From the cell containing the given text, extract its center point as (x, y) coordinate. 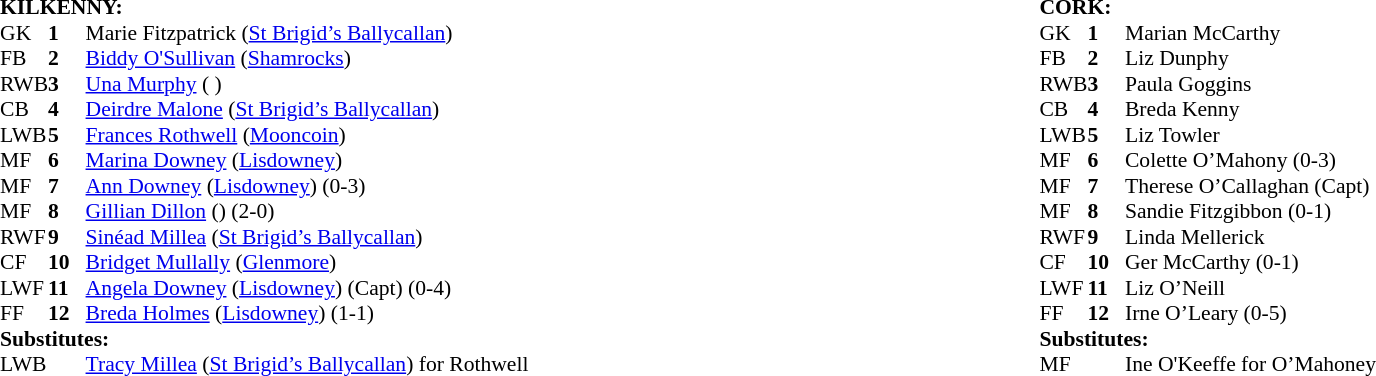
Liz Dunphy (1250, 59)
Ger McCarthy (0-1) (1250, 263)
Liz O’Neill (1250, 288)
Liz Towler (1250, 135)
Irne O’Leary (0-5) (1250, 313)
Paula Goggins (1250, 84)
Colette O’Mahony (0-3) (1250, 161)
Therese O’Callaghan (Capt) (1250, 186)
Breda Holmes (Lisdowney) (1-1) (308, 313)
Marian McCarthy (1250, 33)
Sinéad Millea (St Brigid’s Ballycallan) (308, 237)
Frances Rothwell (Mooncoin) (308, 135)
Una Murphy ( ) (308, 84)
Gillian Dillon () (2-0) (308, 211)
Biddy O'Sullivan (Shamrocks) (308, 59)
Ann Downey (Lisdowney) (0-3) (308, 186)
Marina Downey (Lisdowney) (308, 161)
Marie Fitzpatrick (St Brigid’s Ballycallan) (308, 33)
Linda Mellerick (1250, 237)
Angela Downey (Lisdowney) (Capt) (0-4) (308, 288)
Sandie Fitzgibbon (0-1) (1250, 211)
Breda Kenny (1250, 109)
Deirdre Malone (St Brigid’s Ballycallan) (308, 109)
Bridget Mullally (Glenmore) (308, 263)
